Capture the cell that displays the provided text and extract its (x, y) central coordinate. 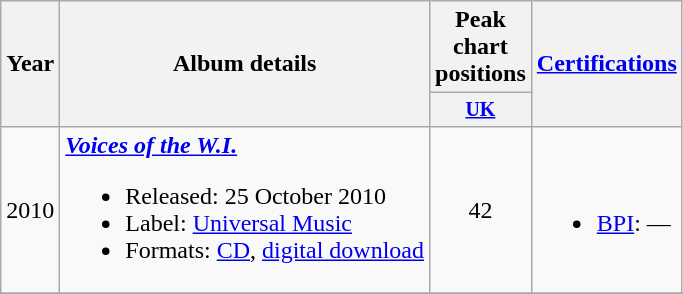
BPI: — (606, 210)
Year (30, 64)
42 (481, 210)
Voices of the W.I.Released: 25 October 2010Label: Universal MusicFormats: CD, digital download (245, 210)
Album details (245, 64)
Peak chart positions (481, 47)
UK (481, 110)
Certifications (606, 64)
2010 (30, 210)
